Detect which cell encompasses the target text, then output its [x, y] center coordinate. 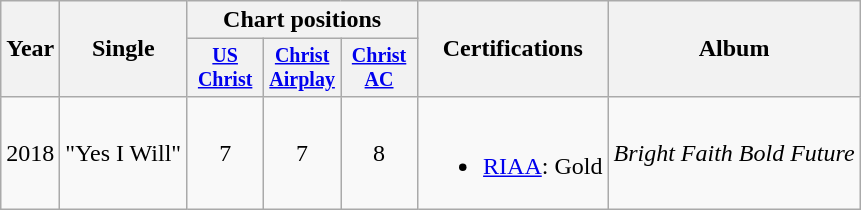
ChristAirplay [302, 68]
Year [30, 49]
USChrist [226, 68]
RIAA: Gold [513, 152]
ChristAC [380, 68]
Chart positions [302, 20]
Album [734, 49]
Bright Faith Bold Future [734, 152]
Certifications [513, 49]
Single [124, 49]
8 [380, 152]
"Yes I Will" [124, 152]
2018 [30, 152]
